Provide the (x, y) coordinate of the cell's center where the given text is located.  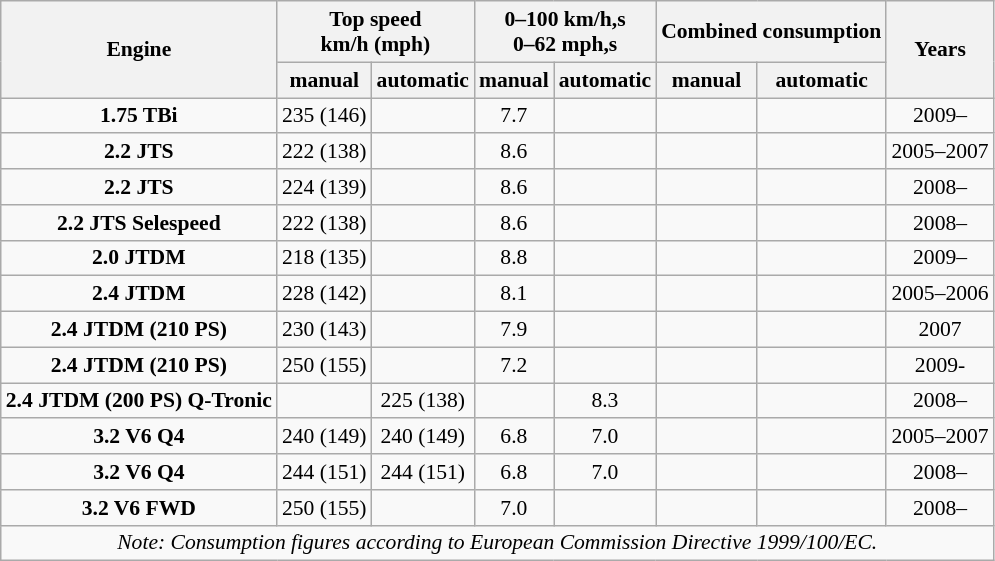
2009- (940, 365)
235 (146) (324, 116)
228 (142) (324, 294)
0–100 km/h,s0–62 mph,s (565, 32)
8.8 (514, 258)
3.2 V6 FWD (139, 508)
2007 (940, 330)
224 (139) (324, 187)
7.9 (514, 330)
Combined consumption (771, 32)
Years (940, 50)
2.4 JTDM (200 PS) Q-Tronic (139, 401)
Top speedkm/h (mph) (376, 32)
230 (143) (324, 330)
2.0 JTDM (139, 258)
2.2 JTS Selespeed (139, 223)
2.4 JTDM (139, 294)
7.7 (514, 116)
2005–2006 (940, 294)
1.75 TBi (139, 116)
8.1 (514, 294)
Engine (139, 50)
218 (135) (324, 258)
8.3 (605, 401)
7.2 (514, 365)
225 (138) (423, 401)
Note: Consumption figures according to European Commission Directive 1999/100/EC. (498, 543)
